For the text-containing cell, return its midpoint in (X, Y) coordinate format. 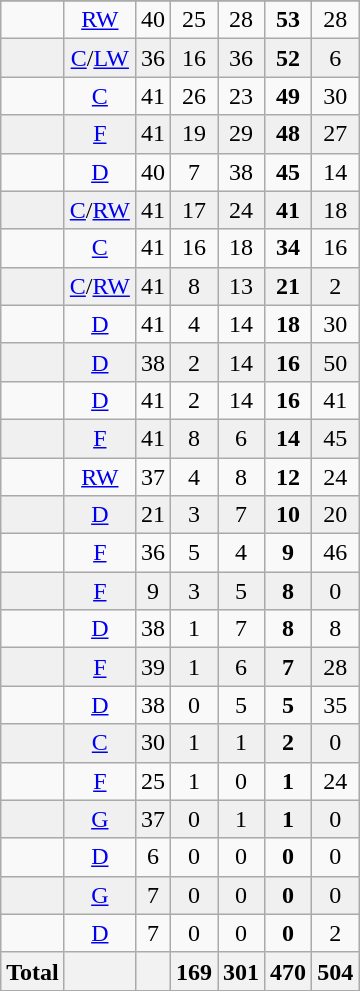
19 (194, 134)
35 (336, 705)
34 (288, 248)
48 (288, 134)
Total (33, 971)
27 (336, 134)
49 (288, 96)
169 (194, 971)
26 (194, 96)
12 (288, 477)
53 (288, 20)
46 (336, 553)
504 (336, 971)
39 (152, 667)
301 (242, 971)
17 (194, 210)
50 (336, 362)
10 (288, 515)
29 (242, 134)
20 (336, 515)
23 (242, 96)
13 (242, 286)
52 (288, 58)
470 (288, 971)
C/LW (100, 58)
